Extract the [x, y] coordinate from the center of the cell holding the provided text.  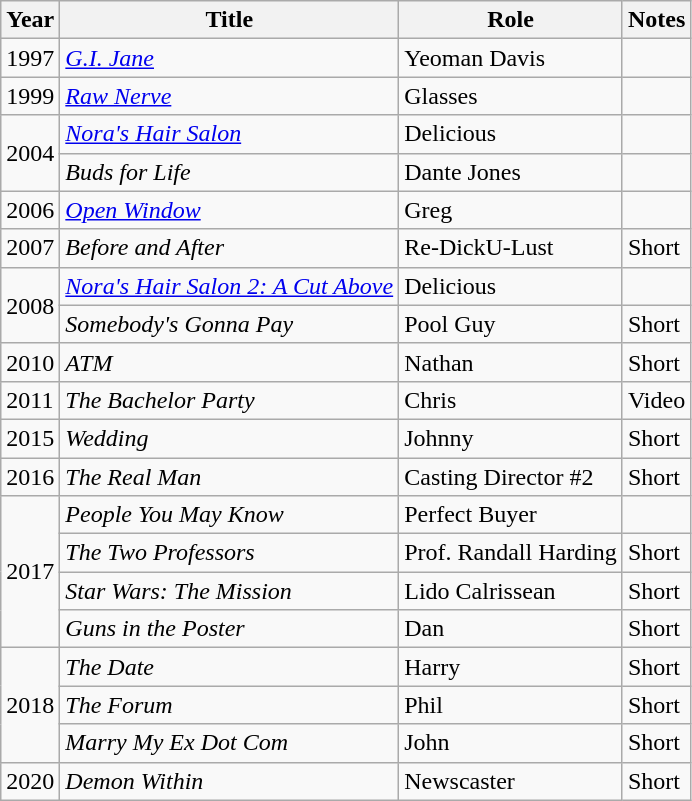
The Bachelor Party [230, 400]
2015 [30, 438]
The Forum [230, 705]
Nora's Hair Salon [230, 134]
Pool Guy [511, 324]
Year [30, 20]
Open Window [230, 210]
Lido Calrissean [511, 591]
The Date [230, 667]
2018 [30, 705]
2017 [30, 572]
Notes [656, 20]
Chris [511, 400]
The Two Professors [230, 553]
2007 [30, 248]
Video [656, 400]
Nathan [511, 362]
People You May Know [230, 515]
Prof. Randall Harding [511, 553]
Casting Director #2 [511, 477]
2008 [30, 305]
Marry My Ex Dot Com [230, 743]
Wedding [230, 438]
Harry [511, 667]
Somebody's Gonna Pay [230, 324]
Before and After [230, 248]
John [511, 743]
2011 [30, 400]
Dan [511, 629]
The Real Man [230, 477]
1997 [30, 58]
Raw Nerve [230, 96]
Yeoman Davis [511, 58]
Dante Jones [511, 172]
Buds for Life [230, 172]
Phil [511, 705]
Star Wars: The Mission [230, 591]
Role [511, 20]
ATM [230, 362]
Greg [511, 210]
1999 [30, 96]
Guns in the Poster [230, 629]
Johnny [511, 438]
2006 [30, 210]
Re-DickU-Lust [511, 248]
2010 [30, 362]
2016 [30, 477]
Demon Within [230, 781]
2020 [30, 781]
Glasses [511, 96]
Perfect Buyer [511, 515]
2004 [30, 153]
Title [230, 20]
Nora's Hair Salon 2: A Cut Above [230, 286]
G.I. Jane [230, 58]
Newscaster [511, 781]
